For the text-containing cell, return its midpoint in (X, Y) coordinate format. 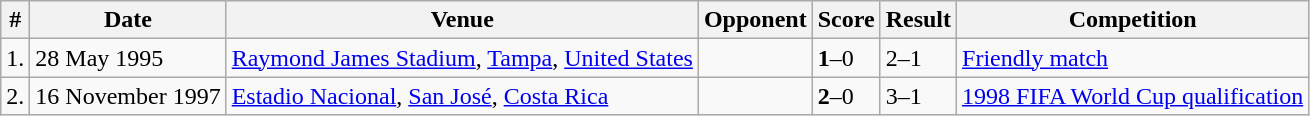
1. (16, 58)
2–1 (918, 58)
Venue (462, 20)
Result (918, 20)
Date (128, 20)
Opponent (755, 20)
Score (846, 20)
2. (16, 96)
28 May 1995 (128, 58)
# (16, 20)
Friendly match (1133, 58)
Estadio Nacional, San José, Costa Rica (462, 96)
3–1 (918, 96)
1998 FIFA World Cup qualification (1133, 96)
1–0 (846, 58)
2–0 (846, 96)
Competition (1133, 20)
Raymond James Stadium, Tampa, United States (462, 58)
16 November 1997 (128, 96)
